Identify which cell holds the provided text, then report its (X, Y) central coordinate. 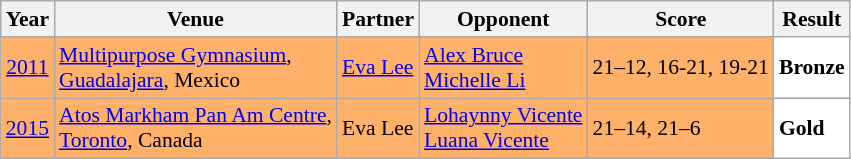
Opponent (503, 19)
Result (812, 19)
2015 (28, 128)
Atos Markham Pan Am Centre,Toronto, Canada (196, 128)
21–14, 21–6 (681, 128)
21–12, 16-21, 19-21 (681, 68)
Multipurpose Gymnasium,Guadalajara, Mexico (196, 68)
Partner (378, 19)
Bronze (812, 68)
2011 (28, 68)
Venue (196, 19)
Gold (812, 128)
Lohaynny Vicente Luana Vicente (503, 128)
Alex Bruce Michelle Li (503, 68)
Score (681, 19)
Year (28, 19)
